Search for the cell housing the specified text and yield its (X, Y) center coordinate. 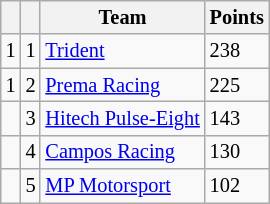
225 (237, 85)
5 (31, 186)
143 (237, 118)
238 (237, 51)
Campos Racing (122, 152)
Prema Racing (122, 85)
Trident (122, 51)
2 (31, 85)
MP Motorsport (122, 186)
3 (31, 118)
Team (122, 17)
Points (237, 17)
4 (31, 152)
130 (237, 152)
Hitech Pulse-Eight (122, 118)
102 (237, 186)
